Output the (x, y) coordinate of the center of the cell containing the given text.  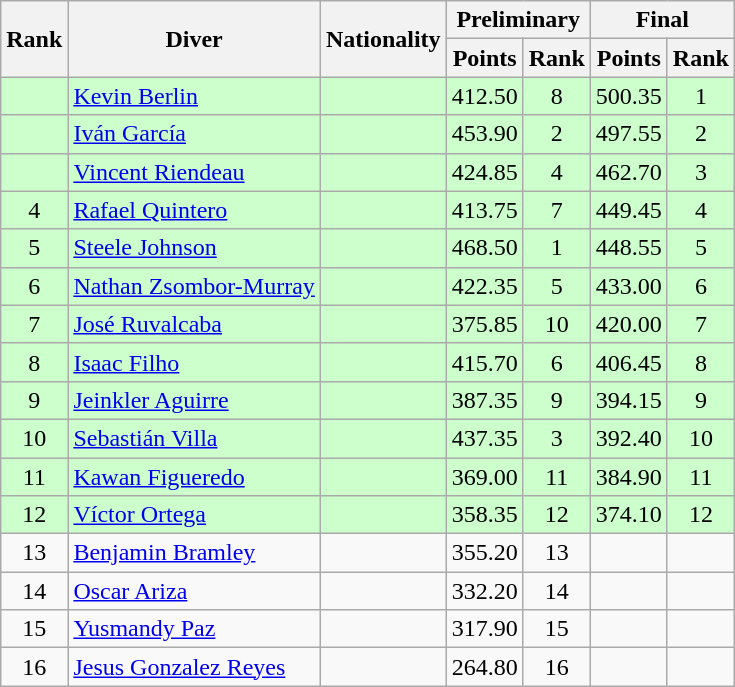
355.20 (484, 553)
Jesus Gonzalez Reyes (194, 667)
374.10 (628, 515)
Vincent Riendeau (194, 172)
406.45 (628, 362)
Rafael Quintero (194, 210)
332.20 (484, 591)
Diver (194, 39)
Sebastián Villa (194, 438)
358.35 (484, 515)
264.80 (484, 667)
387.35 (484, 400)
Benjamin Bramley (194, 553)
448.55 (628, 248)
317.90 (484, 629)
468.50 (484, 248)
Víctor Ortega (194, 515)
Jeinkler Aguirre (194, 400)
Isaac Filho (194, 362)
424.85 (484, 172)
Nathan Zsombor-Murray (194, 286)
Kawan Figueredo (194, 477)
413.75 (484, 210)
Yusmandy Paz (194, 629)
Final (662, 20)
462.70 (628, 172)
500.35 (628, 96)
Oscar Ariza (194, 591)
Iván García (194, 134)
412.50 (484, 96)
Preliminary (518, 20)
392.40 (628, 438)
437.35 (484, 438)
420.00 (628, 324)
433.00 (628, 286)
Nationality (383, 39)
Kevin Berlin (194, 96)
369.00 (484, 477)
384.90 (628, 477)
415.70 (484, 362)
497.55 (628, 134)
José Ruvalcaba (194, 324)
Steele Johnson (194, 248)
449.45 (628, 210)
375.85 (484, 324)
422.35 (484, 286)
453.90 (484, 134)
394.15 (628, 400)
